Provide the [X, Y] coordinate of the cell's center where the given text is located.  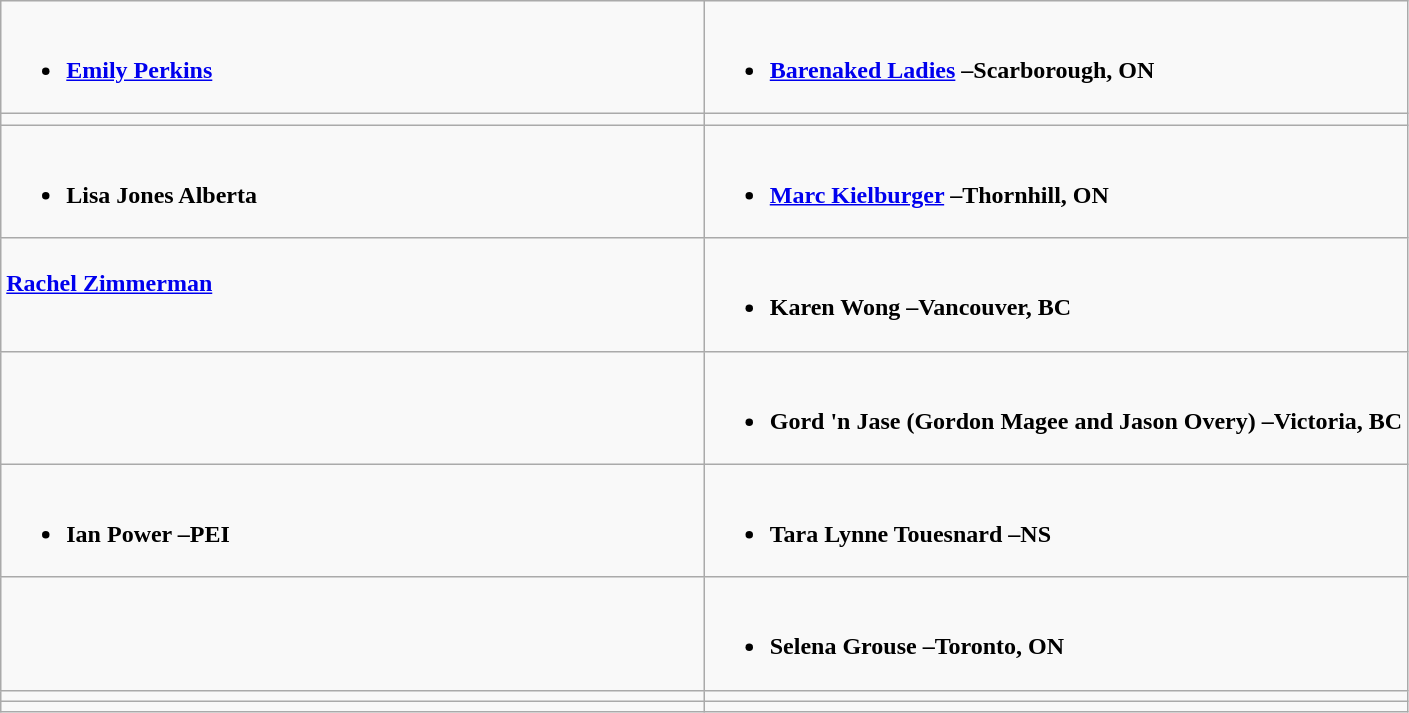
Selena Grouse –Toronto, ON [1056, 634]
Karen Wong –Vancouver, BC [1056, 294]
Marc Kielburger –Thornhill, ON [1056, 182]
Rachel Zimmerman [352, 294]
Tara Lynne Touesnard –NS [1056, 520]
Barenaked Ladies –Scarborough, ON [1056, 58]
Ian Power –PEI [352, 520]
Emily Perkins [352, 58]
Gord 'n Jase (Gordon Magee and Jason Overy) –Victoria, BC [1056, 408]
Lisa Jones Alberta [352, 182]
